Provide the [x, y] coordinate of the cell's center where the given text is located.  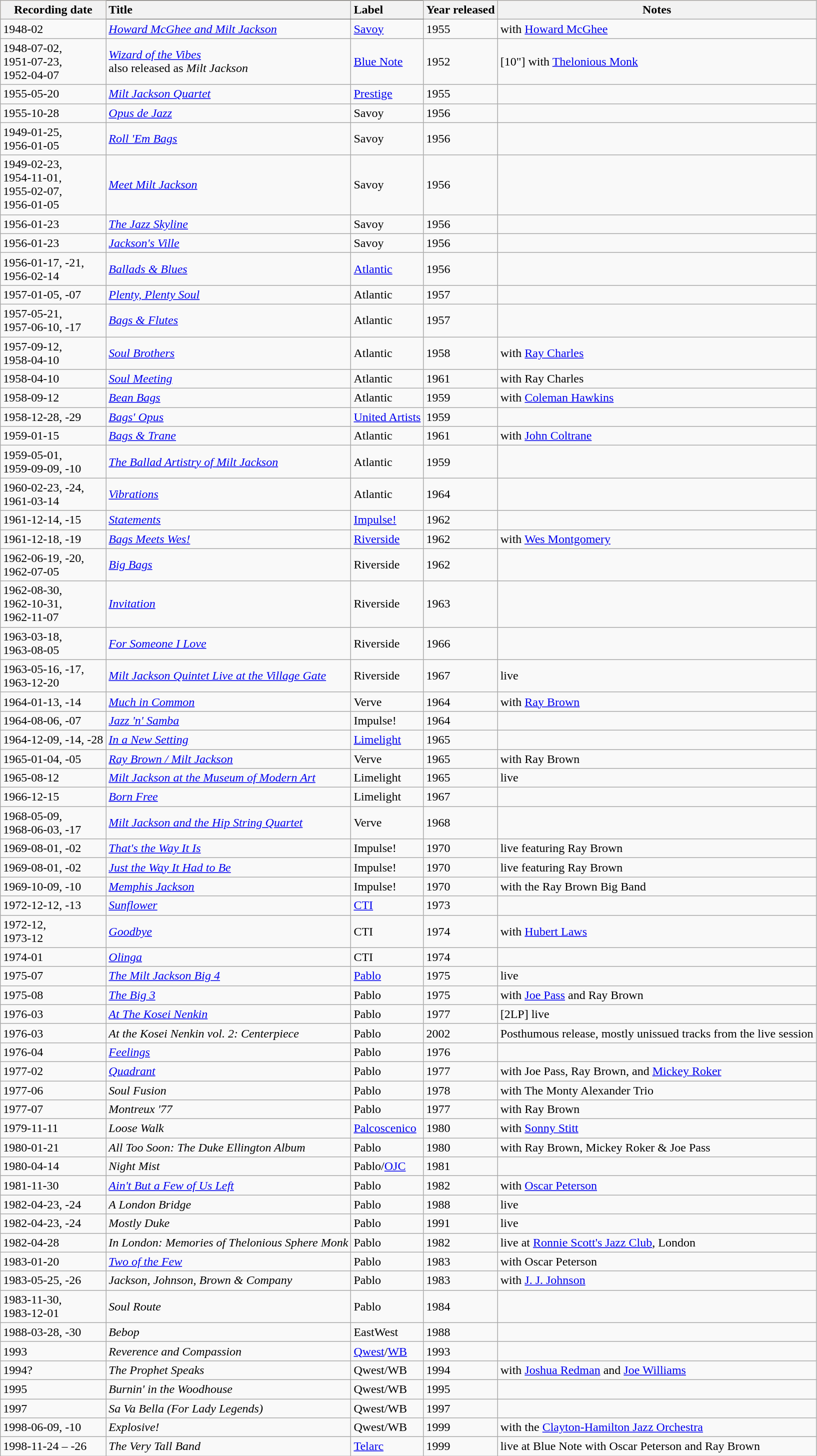
1969-10-09, -10 [53, 886]
In a New Setting [228, 739]
Palcoscenico [387, 1128]
1960-02-23, -24, 1961-03-14 [53, 494]
Notes [657, 10]
1948-02 [53, 29]
with Howard McGhee [657, 29]
with J. J. Johnson [657, 1280]
1991 [460, 1223]
That's the Way It Is [228, 848]
Ain't But a Few of Us Left [228, 1185]
1977-02 [53, 1071]
Soul Route [228, 1306]
Milt Jackson Quintet Live at the Village Gate [228, 676]
1958-09-12 [53, 398]
1952 [460, 61]
Sa Va Bella (For Lady Legends) [228, 1408]
Meet Milt Jackson [228, 185]
1959-01-15 [53, 436]
live at Blue Note with Oscar Peterson and Ray Brown [657, 1446]
1998-11-24 – -26 [53, 1446]
Recording date [53, 10]
For Someone I Love [228, 643]
with Joshua Redman and Joe Williams [657, 1370]
1976-04 [53, 1052]
A London Bridge [228, 1204]
1955-05-20 [53, 94]
1983-05-25, -26 [53, 1280]
1957-09-12, 1958-04-10 [53, 353]
1963 [460, 604]
Wizard of the Vibes also released as Milt Jackson [228, 61]
The Big 3 [228, 995]
1980-01-21 [53, 1147]
Howard McGhee and Milt Jackson [228, 29]
with the Clayton-Hamilton Jazz Orchestra [657, 1427]
Goodbye [228, 931]
1964-01-13, -14 [53, 701]
1964-08-06, -07 [53, 720]
1963-05-16, -17, 1963-12-20 [53, 676]
1968 [460, 823]
In London: Memories of Thelonious Sphere Monk [228, 1242]
Loose Walk [228, 1128]
1983-11-30, 1983-12-01 [53, 1306]
1966-12-15 [53, 797]
Title [228, 10]
EastWest [387, 1332]
The Ballad Artistry of Milt Jackson [228, 462]
The Milt Jackson Big 4 [228, 976]
Pablo/OJC [387, 1166]
Posthumous release, mostly unissued tracks from the live session [657, 1033]
1983-01-20 [53, 1261]
Milt Jackson Quartet [228, 94]
Soul Meeting [228, 379]
1994 [460, 1370]
All Too Soon: The Duke Ellington Album [228, 1147]
with Hubert Laws [657, 931]
1973 [460, 905]
1949-01-25, 1956-01-05 [53, 139]
[2LP] live [657, 1014]
Soul Fusion [228, 1090]
with Joe Pass, Ray Brown, and Mickey Roker [657, 1071]
with John Coltrane [657, 436]
Jazz 'n' Samba [228, 720]
1976 [460, 1052]
1975-07 [53, 976]
The Jazz Skyline [228, 224]
with Wes Montgomery [657, 539]
1963-03-18, 1963-08-05 [53, 643]
Born Free [228, 797]
1948-07-02, 1951-07-23, 1952-04-07 [53, 61]
Bags & Trane [228, 436]
Statements [228, 520]
1958-04-10 [53, 379]
1955-10-28 [53, 113]
2002 [460, 1033]
1962-08-30, 1962-10-31, 1962-11-07 [53, 604]
Jackson's Ville [228, 243]
with Joe Pass and Ray Brown [657, 995]
Invitation [228, 604]
Feelings [228, 1052]
1968-05-09, 1968-06-03, -17 [53, 823]
1962-06-19, -20, 1962-07-05 [53, 565]
Bags Meets Wes! [228, 539]
1982-04-28 [53, 1242]
Roll 'Em Bags [228, 139]
live at Ronnie Scott's Jazz Club, London [657, 1242]
The Prophet Speaks [228, 1370]
Soul Brothers [228, 353]
1981-11-30 [53, 1185]
United Artists [387, 417]
1957-05-21, 1957-06-10, -17 [53, 320]
1965-08-12 [53, 778]
1977-07 [53, 1109]
Bags' Opus [228, 417]
Ballads & Blues [228, 269]
1965-01-04, -05 [53, 758]
Blue Note [387, 61]
1980-04-14 [53, 1166]
1949-02-23, 1954-11-01, 1955-02-07, 1956-01-05 [53, 185]
Bags & Flutes [228, 320]
Montreux '77 [228, 1109]
with the Ray Brown Big Band [657, 886]
Sunflower [228, 905]
1961-12-14, -15 [53, 520]
1979-11-11 [53, 1128]
Milt Jackson and the Hip String Quartet [228, 823]
1961-12-18, -19 [53, 539]
1958-12-28, -29 [53, 417]
1964-12-09, -14, -28 [53, 739]
1988-03-28, -30 [53, 1332]
1956-01-17, -21, 1956-02-14 [53, 269]
Big Bags [228, 565]
with Ray Brown, Mickey Roker & Joe Pass [657, 1147]
Vibrations [228, 494]
Opus de Jazz [228, 113]
[10"] with Thelonious Monk [657, 61]
Milt Jackson at the Museum of Modern Art [228, 778]
Olinga [228, 957]
1959-05-01, 1959-09-09, -10 [53, 462]
Year released [460, 10]
Explosive! [228, 1427]
Prestige [387, 94]
The Very Tall Band [228, 1446]
Quadrant [228, 1071]
Bebop [228, 1332]
1972-12-12, -13 [53, 905]
Much in Common [228, 701]
1972-12, 1973-12 [53, 931]
1966 [460, 643]
1974-01 [53, 957]
Plenty, Plenty Soul [228, 294]
1957-01-05, -07 [53, 294]
1998-06-09, -10 [53, 1427]
At the Kosei Nenkin vol. 2: Centerpiece [228, 1033]
1994? [53, 1370]
Ray Brown / Milt Jackson [228, 758]
with The Monty Alexander Trio [657, 1090]
Label [387, 10]
with Sonny Stitt [657, 1128]
Telarc [387, 1446]
Just the Way It Had to Be [228, 867]
with Coleman Hawkins [657, 398]
1978 [460, 1090]
Mostly Duke [228, 1223]
1981 [460, 1166]
1977-06 [53, 1090]
1975-08 [53, 995]
Night Mist [228, 1166]
Jackson, Johnson, Brown & Company [228, 1280]
Burnin' in the Woodhouse [228, 1389]
1958 [460, 353]
Reverence and Compassion [228, 1351]
Bean Bags [228, 398]
Two of the Few [228, 1261]
Memphis Jackson [228, 886]
1984 [460, 1306]
At The Kosei Nenkin [228, 1014]
